Scan for the cell matching the given text and deliver its (x, y) coordinate at center. 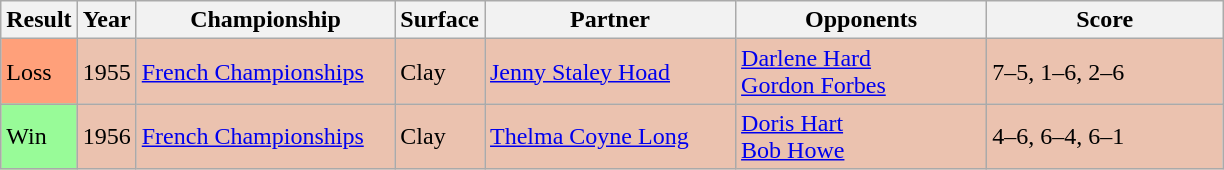
Loss (39, 72)
Win (39, 136)
1955 (106, 72)
7–5, 1–6, 2–6 (1105, 72)
Partner (610, 20)
Championship (266, 20)
Surface (440, 20)
Opponents (862, 20)
Result (39, 20)
Thelma Coyne Long (610, 136)
Jenny Staley Hoad (610, 72)
Doris Hart Bob Howe (862, 136)
Score (1105, 20)
1956 (106, 136)
Year (106, 20)
Darlene Hard Gordon Forbes (862, 72)
4–6, 6–4, 6–1 (1105, 136)
